Scan for the cell matching the given text and deliver its [X, Y] coordinate at center. 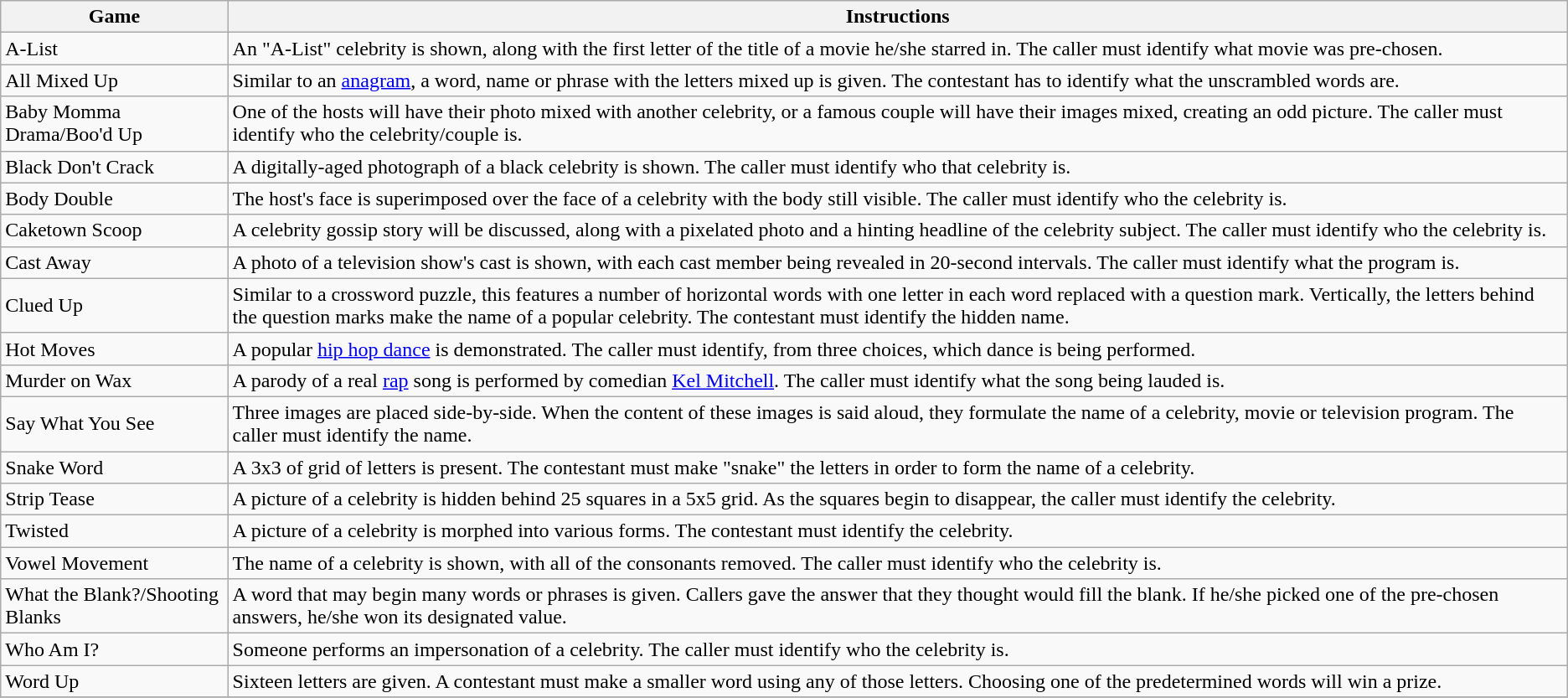
What the Blank?/Shooting Blanks [114, 607]
Game [114, 17]
Cast Away [114, 262]
Say What You See [114, 424]
A picture of a celebrity is hidden behind 25 squares in a 5x5 grid. As the squares begin to disappear, the caller must identify the celebrity. [898, 499]
Body Double [114, 199]
Baby Momma Drama/Boo'd Up [114, 124]
A picture of a celebrity is morphed into various forms. The contestant must identify the celebrity. [898, 531]
A-List [114, 49]
The name of a celebrity is shown, with all of the consonants removed. The caller must identify who the celebrity is. [898, 563]
Hot Moves [114, 349]
A digitally-aged photograph of a black celebrity is shown. The caller must identify who that celebrity is. [898, 167]
Caketown Scoop [114, 230]
Clued Up [114, 305]
A 3x3 of grid of letters is present. The contestant must make "snake" the letters in order to form the name of a celebrity. [898, 467]
Someone performs an impersonation of a celebrity. The caller must identify who the celebrity is. [898, 649]
Who Am I? [114, 649]
A popular hip hop dance is demonstrated. The caller must identify, from three choices, which dance is being performed. [898, 349]
Murder on Wax [114, 380]
Instructions [898, 17]
Black Don't Crack [114, 167]
A parody of a real rap song is performed by comedian Kel Mitchell. The caller must identify what the song being lauded is. [898, 380]
The host's face is superimposed over the face of a celebrity with the body still visible. The caller must identify who the celebrity is. [898, 199]
Similar to an anagram, a word, name or phrase with the letters mixed up is given. The contestant has to identify what the unscrambled words are. [898, 80]
Vowel Movement [114, 563]
Twisted [114, 531]
Word Up [114, 681]
All Mixed Up [114, 80]
Snake Word [114, 467]
Strip Tease [114, 499]
